Scan for the cell matching the given text and deliver its [X, Y] coordinate at center. 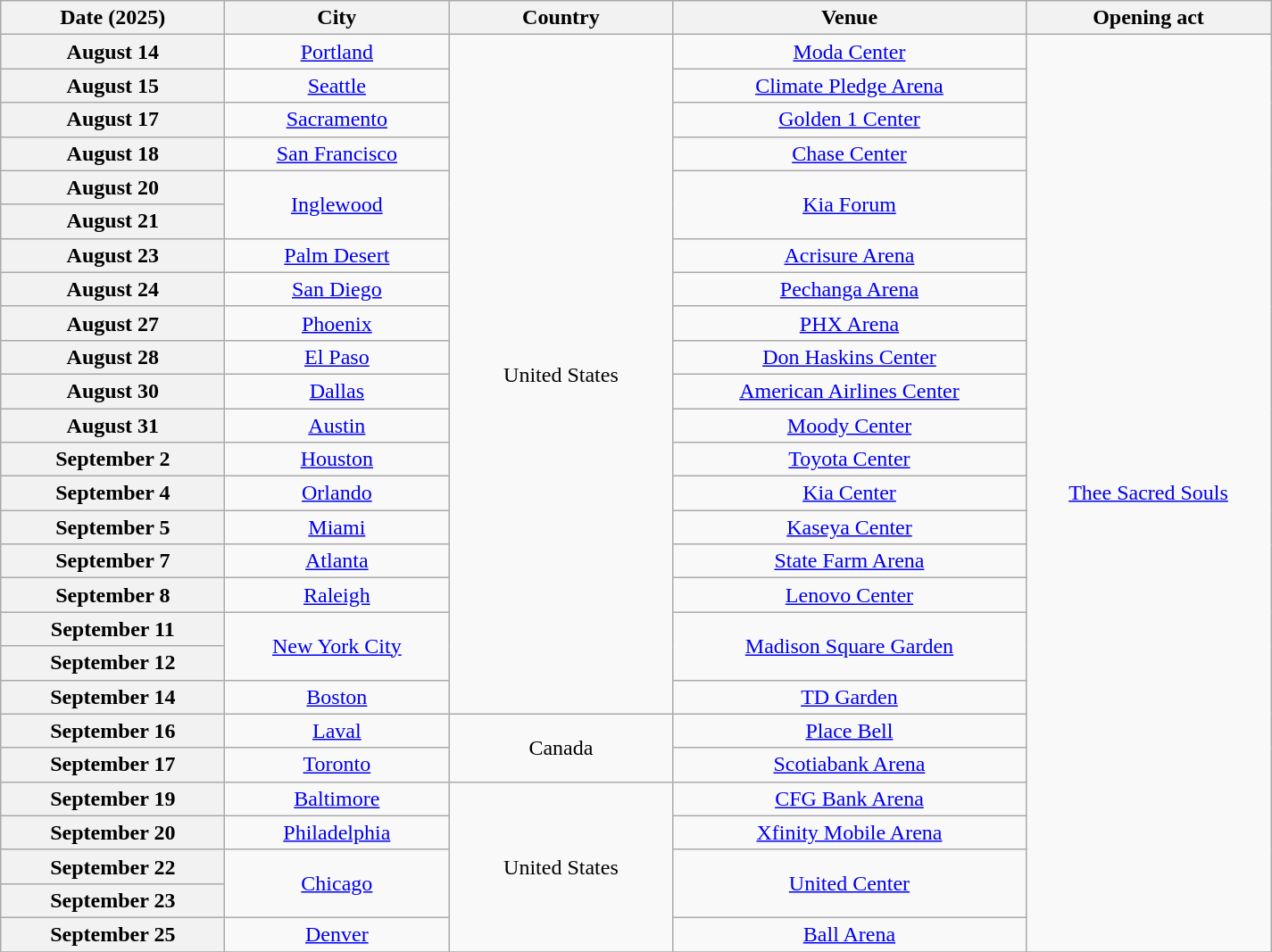
Madison Square Garden [850, 646]
Climate Pledge Arena [850, 86]
September 4 [112, 493]
August 28 [112, 357]
August 20 [112, 187]
Opening act [1148, 18]
Dallas [337, 391]
El Paso [337, 357]
August 15 [112, 86]
City [337, 18]
Place Bell [850, 731]
PHX Arena [850, 323]
American Airlines Center [850, 391]
Denver [337, 934]
Kia Center [850, 493]
Chase Center [850, 153]
September 19 [112, 799]
Miami [337, 527]
September 23 [112, 900]
Philadelphia [337, 832]
September 14 [112, 697]
Thee Sacred Souls [1148, 493]
Xfinity Mobile Arena [850, 832]
September 2 [112, 459]
Scotiabank Arena [850, 765]
Venue [850, 18]
Raleigh [337, 595]
Moda Center [850, 52]
Sacramento [337, 120]
Chicago [337, 883]
United Center [850, 883]
Moody Center [850, 426]
September 22 [112, 866]
Boston [337, 697]
September 11 [112, 629]
August 30 [112, 391]
Canada [561, 748]
Portland [337, 52]
Pechanga Arena [850, 289]
August 31 [112, 426]
Toronto [337, 765]
September 17 [112, 765]
August 24 [112, 289]
Laval [337, 731]
September 8 [112, 595]
August 17 [112, 120]
CFG Bank Arena [850, 799]
September 25 [112, 934]
State Farm Arena [850, 561]
Toyota Center [850, 459]
Atlanta [337, 561]
August 21 [112, 221]
Ball Arena [850, 934]
August 23 [112, 255]
Lenovo Center [850, 595]
TD Garden [850, 697]
Phoenix [337, 323]
Country [561, 18]
Golden 1 Center [850, 120]
Kia Forum [850, 204]
August 27 [112, 323]
New York City [337, 646]
August 18 [112, 153]
Baltimore [337, 799]
September 20 [112, 832]
Don Haskins Center [850, 357]
Austin [337, 426]
Orlando [337, 493]
Acrisure Arena [850, 255]
Inglewood [337, 204]
Date (2025) [112, 18]
Houston [337, 459]
Kaseya Center [850, 527]
August 14 [112, 52]
September 12 [112, 663]
September 16 [112, 731]
September 7 [112, 561]
Palm Desert [337, 255]
San Francisco [337, 153]
Seattle [337, 86]
San Diego [337, 289]
September 5 [112, 527]
